Return (x, y) of the center of cell containing provided text 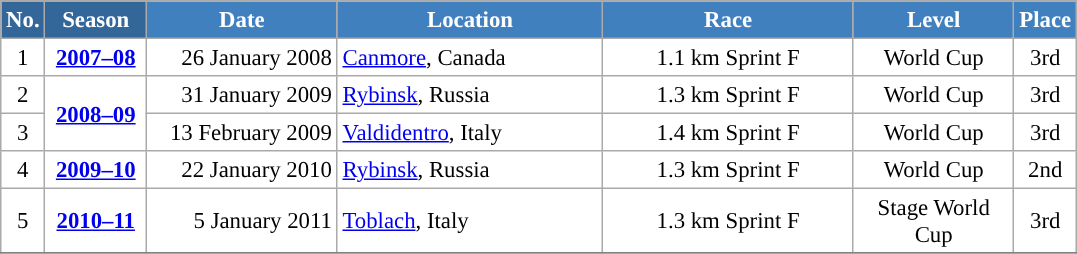
5 January 2011 (242, 222)
Stage World Cup (934, 222)
Canmore, Canada (470, 58)
Valdidentro, Italy (470, 133)
2nd (1045, 170)
Place (1045, 20)
2007–08 (96, 58)
1 (23, 58)
22 January 2010 (242, 170)
1.1 km Sprint F (728, 58)
2009–10 (96, 170)
No. (23, 20)
2008–09 (96, 114)
Toblach, Italy (470, 222)
4 (23, 170)
2 (23, 95)
3 (23, 133)
Race (728, 20)
2010–11 (96, 222)
31 January 2009 (242, 95)
Location (470, 20)
Date (242, 20)
5 (23, 222)
1.4 km Sprint F (728, 133)
Level (934, 20)
26 January 2008 (242, 58)
Season (96, 20)
13 February 2009 (242, 133)
